Scan for the cell matching the given text and deliver its (x, y) coordinate at center. 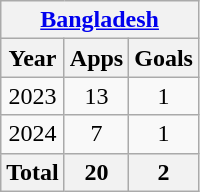
13 (96, 96)
Total (33, 172)
2024 (33, 134)
7 (96, 134)
20 (96, 172)
Goals (164, 58)
2 (164, 172)
Apps (96, 58)
2023 (33, 96)
Year (33, 58)
Bangladesh (100, 20)
